Output the (X, Y) coordinate of the center of the cell containing the given text.  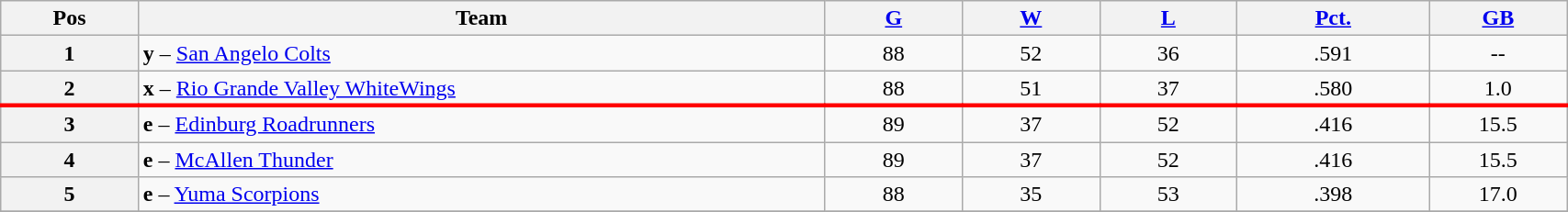
36 (1168, 53)
.580 (1334, 88)
51 (1032, 88)
-- (1498, 53)
W (1032, 18)
Pos (70, 18)
17.0 (1498, 195)
e – Yuma Scorpions (481, 195)
2 (70, 88)
e – Edinburg Roadrunners (481, 124)
1.0 (1498, 88)
GB (1498, 18)
.398 (1334, 195)
3 (70, 124)
Team (481, 18)
G (894, 18)
5 (70, 195)
L (1168, 18)
1 (70, 53)
e – McAllen Thunder (481, 159)
35 (1032, 195)
y – San Angelo Colts (481, 53)
4 (70, 159)
53 (1168, 195)
Pct. (1334, 18)
x – Rio Grande Valley WhiteWings (481, 88)
.591 (1334, 53)
